Locate the cell with the specified text and output its [X, Y] center coordinate. 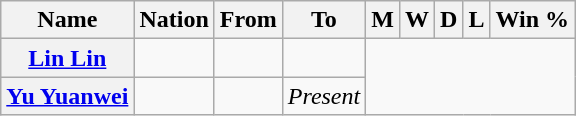
Win % [532, 20]
Nation [174, 20]
Lin Lin [68, 58]
Yu Yuanwei [68, 96]
M [383, 20]
Present [324, 96]
L [476, 20]
W [416, 20]
Name [68, 20]
To [324, 20]
D [449, 20]
From [248, 20]
